Capture the cell that displays the provided text and extract its (X, Y) central coordinate. 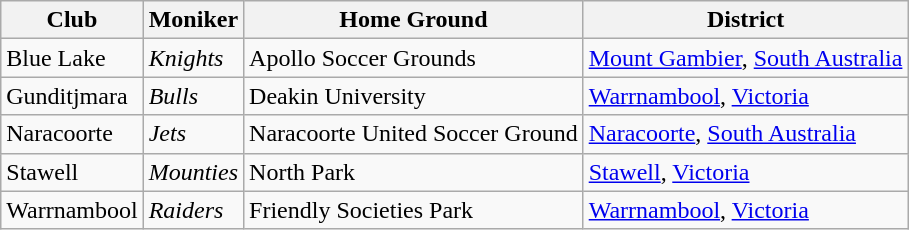
Naracoorte United Soccer Ground (414, 134)
Warrnambool (72, 210)
Friendly Societies Park (414, 210)
Jets (193, 134)
Apollo Soccer Grounds (414, 58)
Naracoorte, South Australia (746, 134)
Club (72, 20)
Bulls (193, 96)
Naracoorte (72, 134)
Gunditjmara (72, 96)
Raiders (193, 210)
Stawell, Victoria (746, 172)
Mounties (193, 172)
Knights (193, 58)
Deakin University (414, 96)
Blue Lake (72, 58)
Mount Gambier, South Australia (746, 58)
Stawell (72, 172)
District (746, 20)
Moniker (193, 20)
North Park (414, 172)
Home Ground (414, 20)
